Locate the cell with the specified text and output its (X, Y) center coordinate. 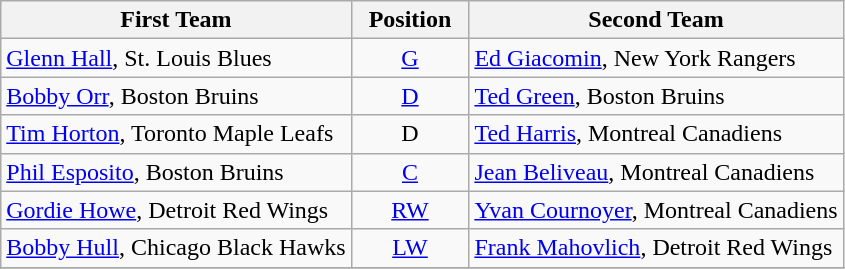
RW (410, 210)
G (410, 58)
Jean Beliveau, Montreal Canadiens (656, 172)
Second Team (656, 20)
Glenn Hall, St. Louis Blues (176, 58)
Tim Horton, Toronto Maple Leafs (176, 134)
Frank Mahovlich, Detroit Red Wings (656, 248)
Phil Esposito, Boston Bruins (176, 172)
Bobby Hull, Chicago Black Hawks (176, 248)
Bobby Orr, Boston Bruins (176, 96)
Ed Giacomin, New York Rangers (656, 58)
Position (410, 20)
Yvan Cournoyer, Montreal Canadiens (656, 210)
First Team (176, 20)
LW (410, 248)
Ted Harris, Montreal Canadiens (656, 134)
Ted Green, Boston Bruins (656, 96)
Gordie Howe, Detroit Red Wings (176, 210)
C (410, 172)
